For the text-containing cell, return its midpoint in [x, y] coordinate format. 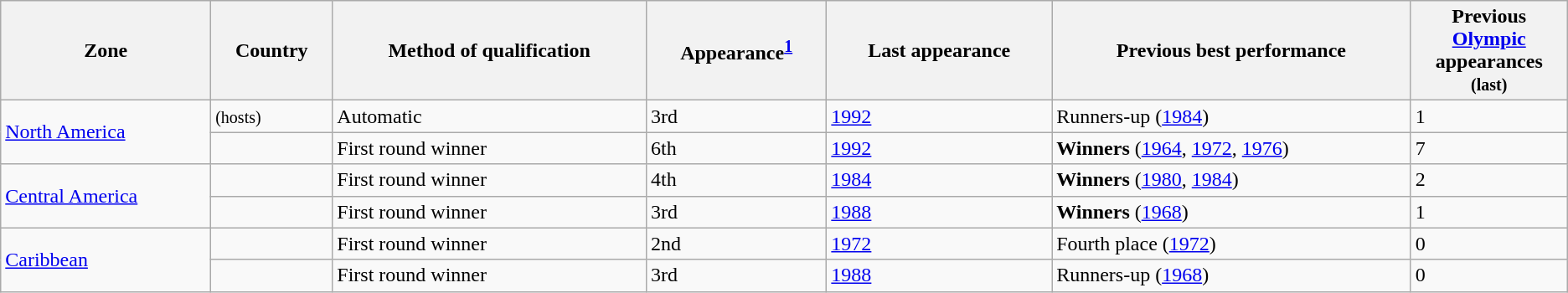
Last appearance [940, 50]
Method of qualification [489, 50]
6th [735, 148]
4th [735, 180]
2 [1489, 180]
Fourth place (1972) [1231, 244]
North America [106, 132]
(hosts) [271, 116]
Runners-up (1968) [1231, 275]
Previous Olympic appearances(last) [1489, 50]
2nd [735, 244]
Winners (1980, 1984) [1231, 180]
1984 [940, 180]
Appearance1 [735, 50]
Winners (1964, 1972, 1976) [1231, 148]
Caribbean [106, 260]
Automatic [489, 116]
Winners (1968) [1231, 212]
Country [271, 50]
7 [1489, 148]
Central America [106, 196]
Runners-up (1984) [1231, 116]
Previous best performance [1231, 50]
Zone [106, 50]
1972 [940, 244]
